Find where the given text appears and provide that cell's center as [X, Y] coordinate. 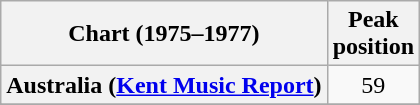
Peakposition [373, 34]
Australia (Kent Music Report) [164, 85]
59 [373, 85]
Chart (1975–1977) [164, 34]
